Determine the (X, Y) coordinate at the center of the cell enclosing the given text.  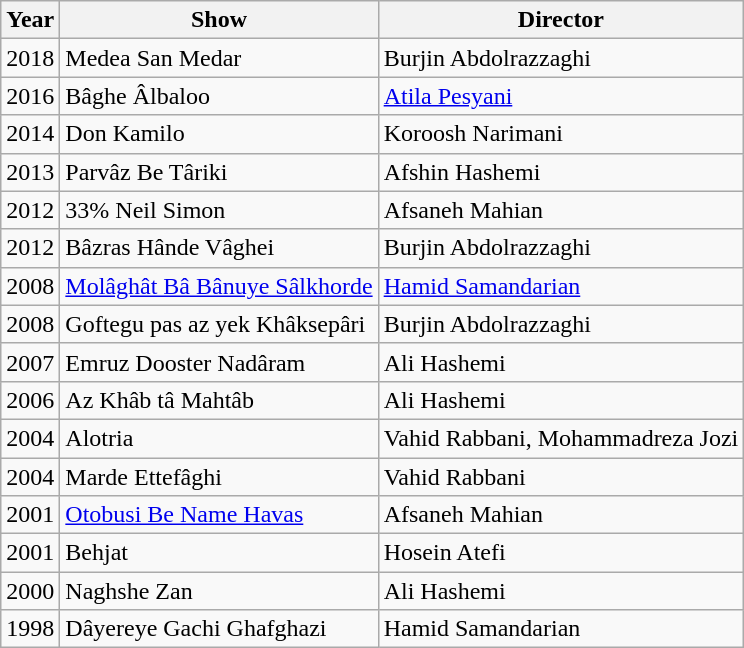
Director (561, 20)
Alotria (219, 438)
Behjat (219, 553)
2007 (30, 362)
Dâyereye Gachi Ghafghazi (219, 629)
Otobusi Be Name Havas (219, 515)
2006 (30, 400)
Year (30, 20)
Medea San Medar (219, 58)
1998 (30, 629)
2016 (30, 96)
Bâghe Âlbaloo (219, 96)
2013 (30, 172)
Emruz Dooster Nadâram (219, 362)
2018 (30, 58)
Bâzras Hânde Vâghei (219, 248)
33% Neil Simon (219, 210)
Show (219, 20)
Atila Pesyani (561, 96)
2000 (30, 591)
Vahid Rabbani (561, 477)
Marde Ettefâghi (219, 477)
Koroosh Narimani (561, 134)
Afshin Hashemi (561, 172)
Az Khâb tâ Mahtâb (219, 400)
Molâghât Bâ Bânuye Sâlkhorde (219, 286)
Vahid Rabbani, Mohammadreza Jozi (561, 438)
Don Kamilo (219, 134)
Hosein Atefi (561, 553)
2014 (30, 134)
Naghshe Zan (219, 591)
Parvâz Be Târiki (219, 172)
Goftegu pas az yek Khâksepâri (219, 324)
